Search for the cell housing the specified text and yield its [X, Y] center coordinate. 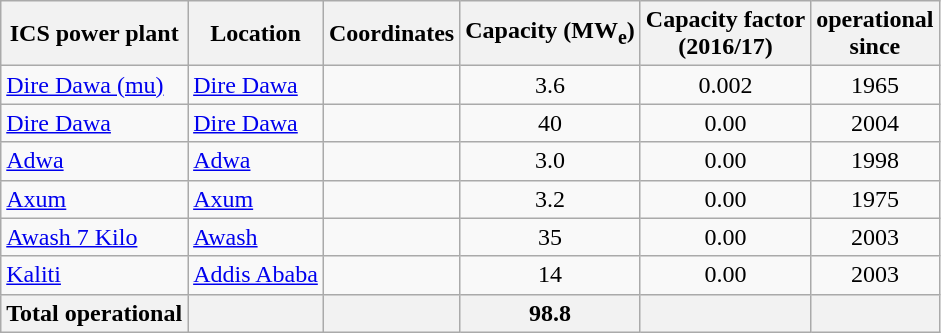
35 [550, 237]
1998 [875, 161]
Awash [256, 237]
Kaliti [94, 275]
3.6 [550, 85]
14 [550, 275]
Capacity (MWe) [550, 34]
98.8 [550, 313]
0.002 [725, 85]
Location [256, 34]
40 [550, 123]
Awash 7 Kilo [94, 237]
2004 [875, 123]
Capacity factor(2016/17) [725, 34]
1975 [875, 199]
operational since [875, 34]
Coordinates [391, 34]
3.0 [550, 161]
Dire Dawa (mu) [94, 85]
Addis Ababa [256, 275]
Total operational [94, 313]
1965 [875, 85]
3.2 [550, 199]
ICS power plant [94, 34]
